From the cell containing the given text, extract its center point as (X, Y) coordinate. 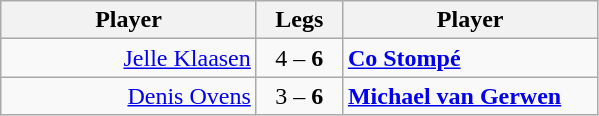
Denis Ovens (129, 96)
3 – 6 (299, 96)
4 – 6 (299, 58)
Co Stompé (470, 58)
Jelle Klaasen (129, 58)
Michael van Gerwen (470, 96)
Legs (299, 20)
